Locate the cell with the specified text and output its [X, Y] center coordinate. 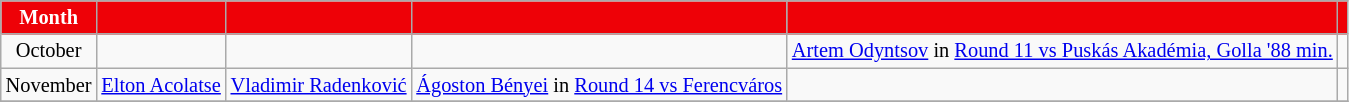
Vladimir Radenković [319, 85]
Elton Acolatse [160, 85]
Month [49, 17]
November [49, 85]
Artem Odyntsov in Round 11 vs Puskás Akadémia, Golla '88 min. [1062, 51]
Ágoston Bényei in Round 14 vs Ferencváros [599, 85]
October [49, 51]
